Detect which cell encompasses the target text, then output its (X, Y) center coordinate. 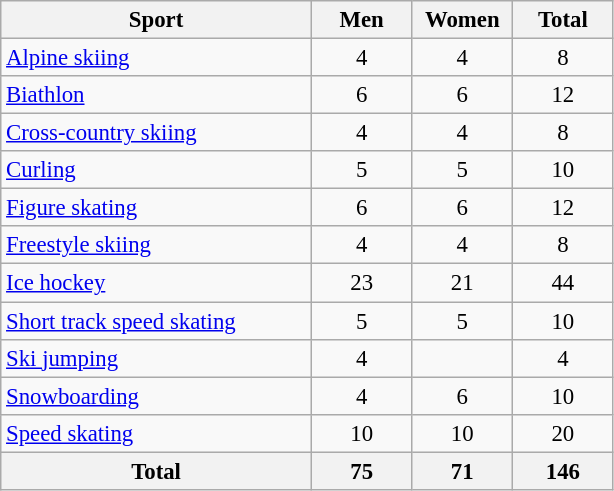
Freestyle skiing (156, 245)
Figure skating (156, 208)
Short track speed skating (156, 321)
Men (362, 20)
Sport (156, 20)
Ice hockey (156, 283)
71 (462, 471)
23 (362, 283)
44 (564, 283)
Snowboarding (156, 396)
Ski jumping (156, 358)
Cross-country skiing (156, 133)
75 (362, 471)
20 (564, 433)
Women (462, 20)
21 (462, 283)
146 (564, 471)
Speed skating (156, 433)
Biathlon (156, 95)
Alpine skiing (156, 58)
Curling (156, 170)
